Search for the cell housing the specified text and yield its [X, Y] center coordinate. 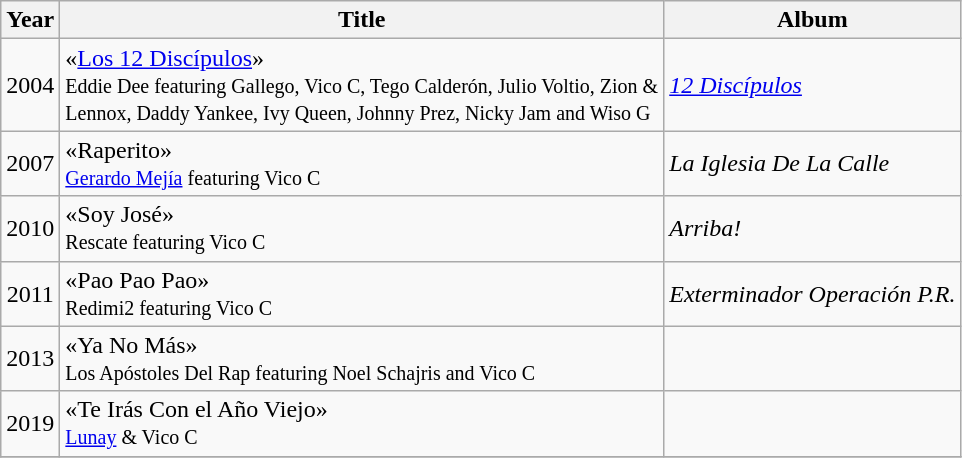
«Soy José»Rescate featuring Vico C [362, 228]
Arriba! [812, 228]
Title [362, 20]
«Pao Pao Pao»Redimi2 featuring Vico C [362, 294]
«Ya No Más»Los Apóstoles Del Rap featuring Noel Schajris and Vico C [362, 358]
La Iglesia De La Calle [812, 164]
Exterminador Operación P.R. [812, 294]
2010 [30, 228]
«Te Irás Con el Año Viejo»Lunay & Vico C [362, 424]
2011 [30, 294]
2019 [30, 424]
«Raperito»Gerardo Mejía featuring Vico C [362, 164]
2004 [30, 85]
12 Discípulos [812, 85]
Year [30, 20]
Album [812, 20]
2013 [30, 358]
2007 [30, 164]
